For the text-containing cell, return its midpoint in [x, y] coordinate format. 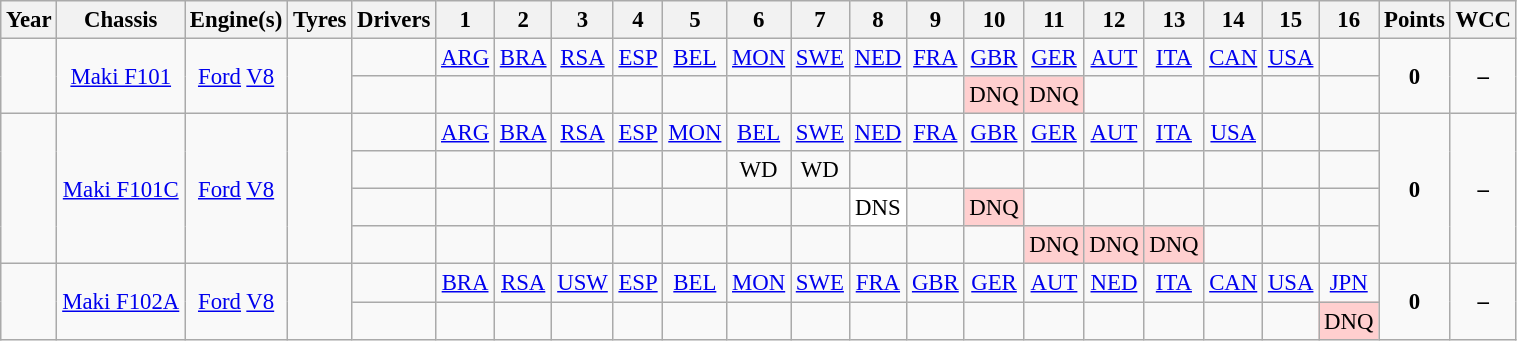
Chassis [121, 20]
Drivers [394, 20]
14 [1234, 20]
7 [820, 20]
15 [1291, 20]
Engine(s) [236, 20]
DNS [878, 208]
WCC [1483, 20]
12 [1114, 20]
Maki F101C [121, 189]
8 [878, 20]
10 [994, 20]
6 [759, 20]
Tyres [320, 20]
16 [1349, 20]
3 [582, 20]
Points [1414, 20]
Year [29, 20]
Maki F101 [121, 76]
1 [466, 20]
USW [582, 283]
11 [1054, 20]
5 [695, 20]
2 [522, 20]
Maki F102A [121, 302]
JPN [1349, 283]
13 [1174, 20]
4 [638, 20]
9 [936, 20]
